Return [x, y] of the center of cell containing provided text 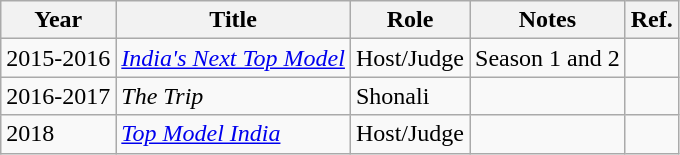
Season 1 and 2 [548, 58]
2018 [58, 134]
2015-2016 [58, 58]
Year [58, 20]
Ref. [652, 20]
Shonali [410, 96]
The Trip [234, 96]
Role [410, 20]
Top Model India [234, 134]
2016-2017 [58, 96]
Title [234, 20]
India's Next Top Model [234, 58]
Notes [548, 20]
